Output the [x, y] coordinate of the center of the cell containing the given text.  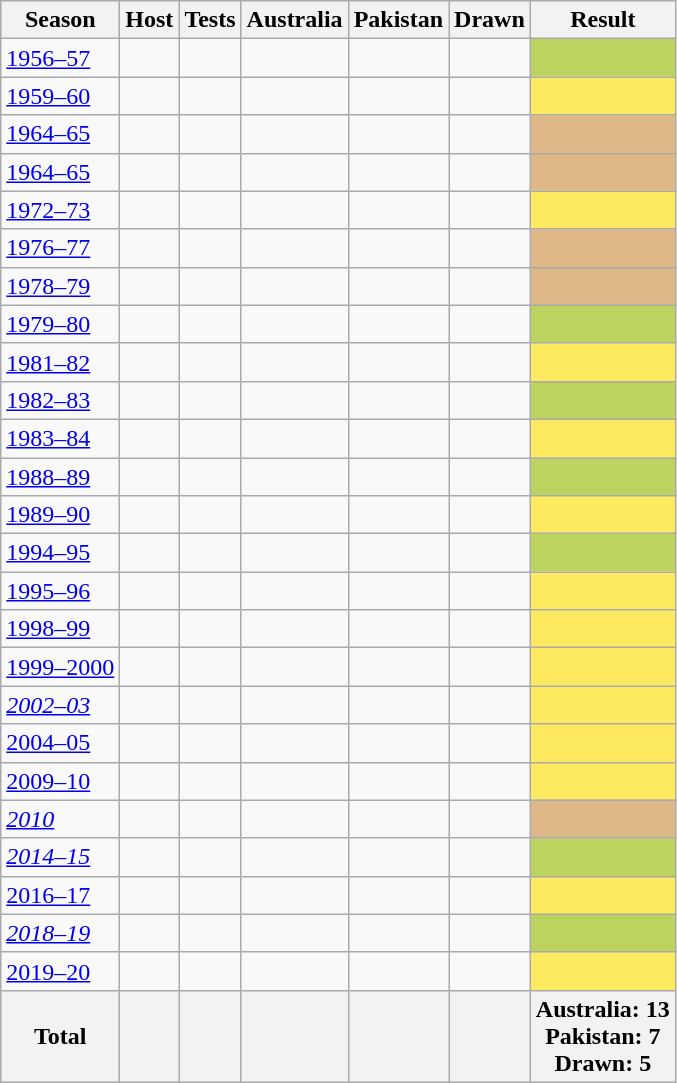
Australia: 13 Pakistan: 7 Drawn: 5 [602, 1036]
Australia [294, 20]
2010 [60, 819]
1976–77 [60, 248]
1988–89 [60, 477]
1978–79 [60, 286]
Result [602, 20]
2016–17 [60, 895]
1998–99 [60, 629]
1956–57 [60, 58]
Host [150, 20]
1983–84 [60, 438]
Season [60, 20]
Tests [210, 20]
Total [60, 1036]
2014–15 [60, 857]
1989–90 [60, 515]
2002–03 [60, 705]
2019–20 [60, 971]
2004–05 [60, 743]
1959–60 [60, 96]
Drawn [490, 20]
1979–80 [60, 324]
2009–10 [60, 781]
1995–96 [60, 591]
1999–2000 [60, 667]
2018–19 [60, 933]
1972–73 [60, 210]
1981–82 [60, 362]
1994–95 [60, 553]
1982–83 [60, 400]
Pakistan [398, 20]
